Extract the [X, Y] coordinate from the center of the cell holding the provided text.  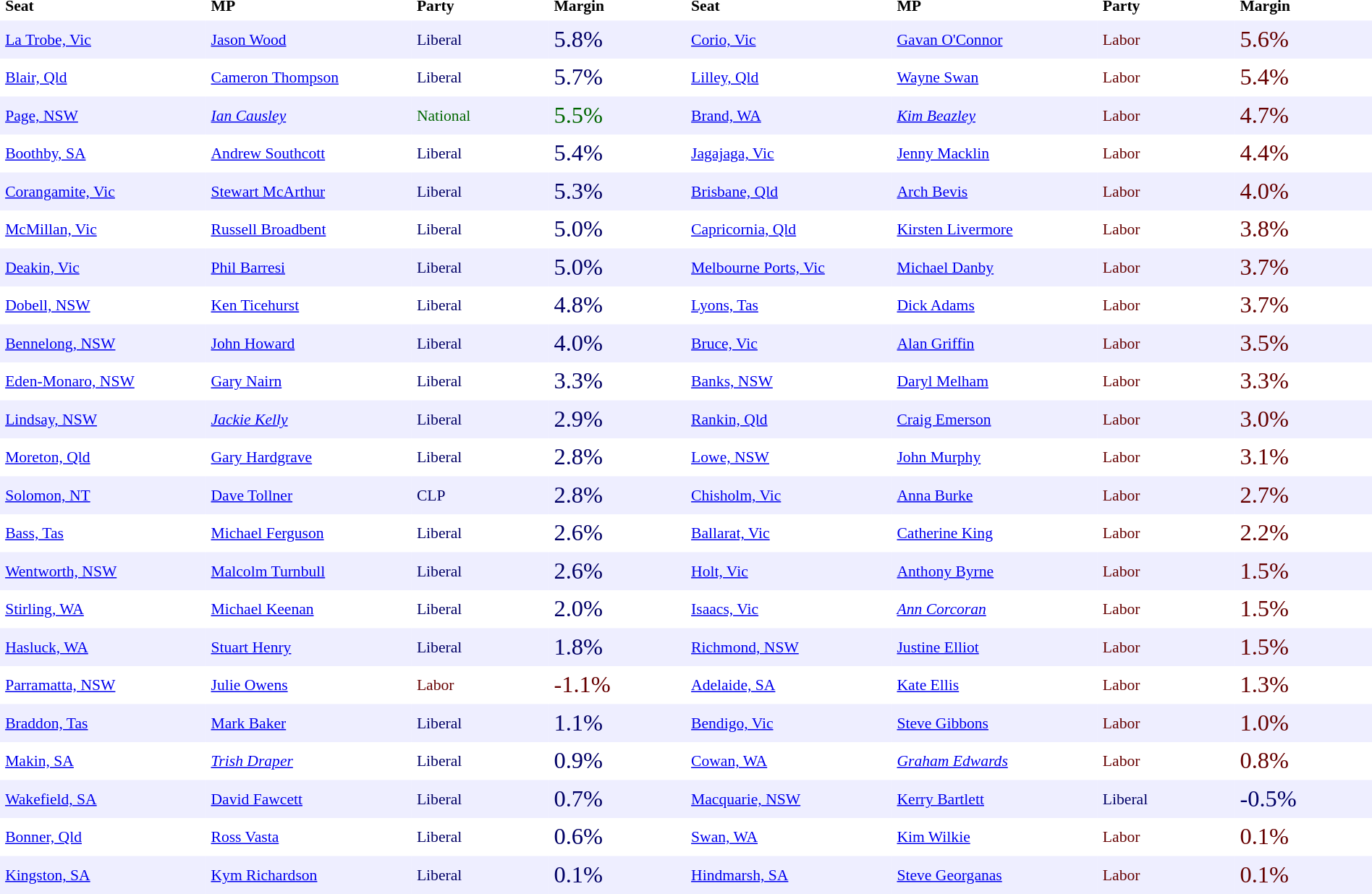
0.9% [617, 761]
Macquarie, NSW [789, 799]
Dave Tollner [308, 495]
Hasluck, WA [103, 647]
4.4% [1303, 153]
2.7% [1303, 495]
Chisholm, Vic [789, 495]
Ballarat, Vic [789, 533]
Catherine King [994, 533]
3.0% [1303, 420]
Kingston, SA [103, 875]
4.8% [617, 305]
Daryl Melham [994, 381]
-1.1% [617, 685]
La Trobe, Vic [103, 39]
Julie Owens [308, 685]
0.6% [617, 837]
Corangamite, Vic [103, 191]
Jagajaga, Vic [789, 153]
2.0% [617, 609]
Gary Hardgrave [308, 457]
Holt, Vic [789, 571]
McMillan, Vic [103, 229]
Hindmarsh, SA [789, 875]
Cowan, WA [789, 761]
Stuart Henry [308, 647]
Kate Ellis [994, 685]
2.9% [617, 420]
Parramatta, NSW [103, 685]
Corio, Vic [789, 39]
5.8% [617, 39]
0.8% [1303, 761]
Andrew Southcott [308, 153]
Steve Gibbons [994, 723]
Stirling, WA [103, 609]
2.2% [1303, 533]
Ross Vasta [308, 837]
5.6% [1303, 39]
Solomon, NT [103, 495]
Russell Broadbent [308, 229]
Anthony Byrne [994, 571]
Steve Georganas [994, 875]
0.7% [617, 799]
Makin, SA [103, 761]
Dobell, NSW [103, 305]
Graham Edwards [994, 761]
Anna Burke [994, 495]
Bass, Tas [103, 533]
Melbourne Ports, Vic [789, 268]
5.3% [617, 191]
Kym Richardson [308, 875]
Deakin, Vic [103, 268]
Gary Nairn [308, 381]
Cameron Thompson [308, 77]
Bruce, Vic [789, 343]
Adelaide, SA [789, 685]
Trish Draper [308, 761]
Michael Keenan [308, 609]
Wayne Swan [994, 77]
Bendigo, Vic [789, 723]
Rankin, Qld [789, 420]
Kerry Bartlett [994, 799]
5.7% [617, 77]
Ian Causley [308, 116]
Alan Griffin [994, 343]
Swan, WA [789, 837]
4.7% [1303, 116]
Jason Wood [308, 39]
1.8% [617, 647]
Kim Beazley [994, 116]
Wentworth, NSW [103, 571]
Richmond, NSW [789, 647]
Lowe, NSW [789, 457]
John Murphy [994, 457]
CLP [480, 495]
Page, NSW [103, 116]
David Fawcett [308, 799]
Mark Baker [308, 723]
Isaacs, Vic [789, 609]
3.5% [1303, 343]
Stewart McArthur [308, 191]
3.8% [1303, 229]
Malcolm Turnbull [308, 571]
Banks, NSW [789, 381]
Capricornia, Qld [789, 229]
5.5% [617, 116]
Gavan O'Connor [994, 39]
John Howard [308, 343]
Kirsten Livermore [994, 229]
Jackie Kelly [308, 420]
Moreton, Qld [103, 457]
3.1% [1303, 457]
Ann Corcoran [994, 609]
Jenny Macklin [994, 153]
1.3% [1303, 685]
1.1% [617, 723]
Craig Emerson [994, 420]
Kim Wilkie [994, 837]
Brand, WA [789, 116]
Blair, Qld [103, 77]
Arch Bevis [994, 191]
Bonner, Qld [103, 837]
Michael Danby [994, 268]
Boothby, SA [103, 153]
Wakefield, SA [103, 799]
Bennelong, NSW [103, 343]
National [480, 116]
Justine Elliot [994, 647]
Phil Barresi [308, 268]
Lilley, Qld [789, 77]
1.0% [1303, 723]
Brisbane, Qld [789, 191]
Braddon, Tas [103, 723]
Ken Ticehurst [308, 305]
Michael Ferguson [308, 533]
-0.5% [1303, 799]
Lindsay, NSW [103, 420]
Dick Adams [994, 305]
Lyons, Tas [789, 305]
Eden-Monaro, NSW [103, 381]
